Determine the (X, Y) coordinate at the center of the cell enclosing the given text.  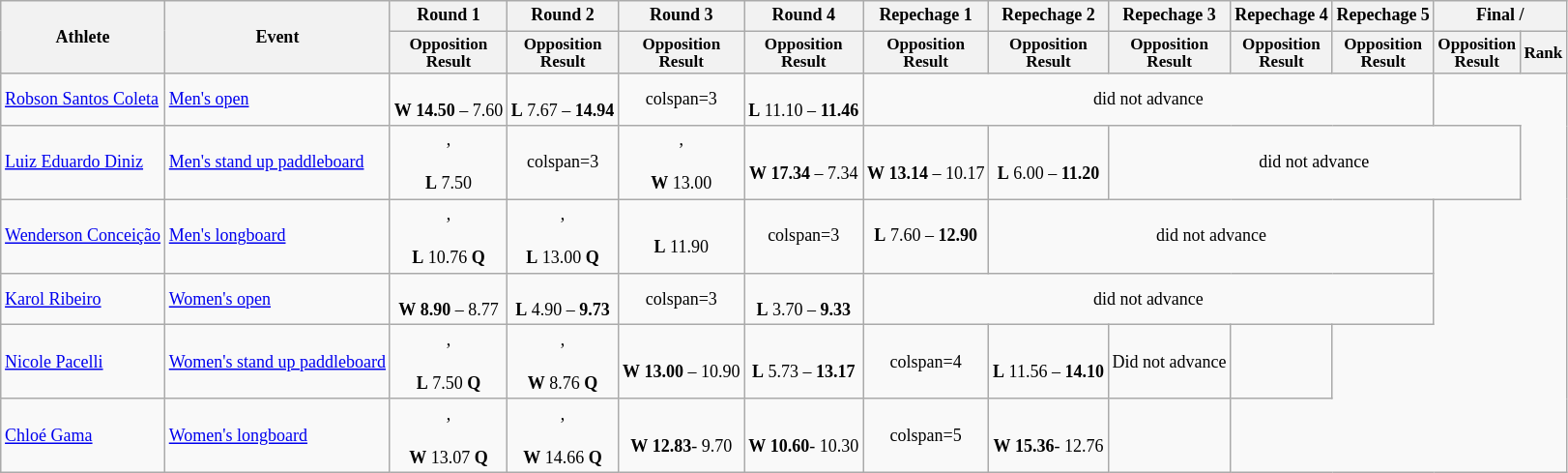
W 12.83- 9.70 (682, 435)
L 11.10 – 11.46 (804, 100)
Round 1 (449, 15)
Men's open (276, 100)
colspan=4 (926, 362)
W 13.00 – 10.90 (682, 362)
Repechage 4 (1282, 15)
W 10.60- 10.30 (804, 435)
L 3.70 – 9.33 (804, 299)
Event (276, 37)
,L 7.50 (449, 163)
, L 13.00 Q (563, 236)
Repechage 1 (926, 15)
L 6.00 – 11.20 (1049, 163)
L 7.60 – 12.90 (926, 236)
Final / (1500, 15)
L 5.73 – 13.17 (804, 362)
, L 7.50 Q (449, 362)
Round 3 (682, 15)
Men's longboard (276, 236)
, L 10.76 Q (449, 236)
Did not advance (1170, 362)
Women's open (276, 299)
Women's stand up paddleboard (276, 362)
W 17.34 – 7.34 (804, 163)
Robson Santos Coleta (83, 100)
W 13.14 – 10.17 (926, 163)
L 4.90 – 9.73 (563, 299)
L 7.67 – 14.94 (563, 100)
W 14.50 – 7.60 (449, 100)
Karol Ribeiro (83, 299)
colspan=5 (926, 435)
W 15.36- 12.76 (1049, 435)
, W 14.66 Q (563, 435)
Nicole Pacelli (83, 362)
L 11.56 – 14.10 (1049, 362)
Round 2 (563, 15)
Athlete (83, 37)
,W 13.00 (682, 163)
Round 4 (804, 15)
, W 8.76 Q (563, 362)
Rank (1543, 52)
Wenderson Conceição (83, 236)
Luiz Eduardo Diniz (83, 163)
Repechage 3 (1170, 15)
,W 13.07 Q (449, 435)
Repechage 5 (1382, 15)
Repechage 2 (1049, 15)
Women's longboard (276, 435)
L 11.90 (682, 236)
Chloé Gama (83, 435)
W 8.90 – 8.77 (449, 299)
Men's stand up paddleboard (276, 163)
